From the cell containing the given text, extract its center point as (X, Y) coordinate. 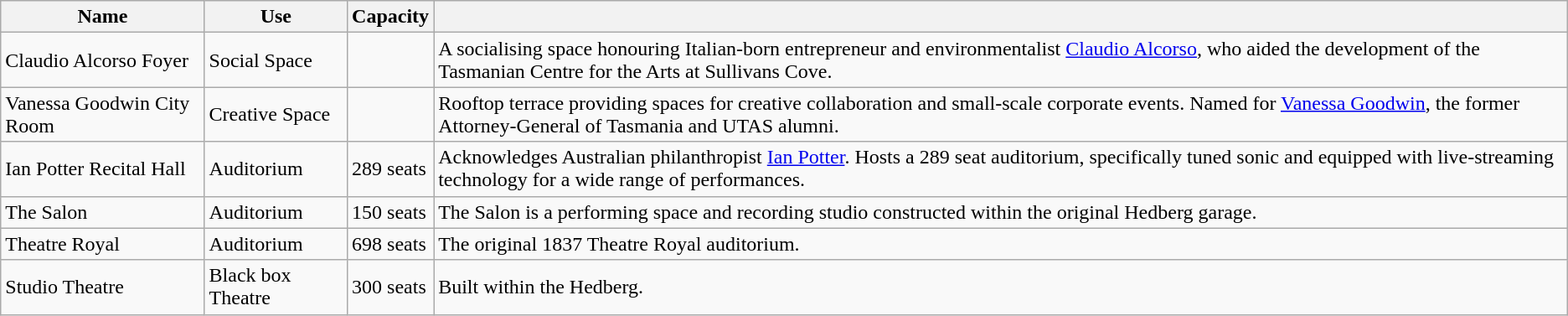
Claudio Alcorso Foyer (102, 60)
The Salon (102, 212)
Use (276, 17)
Ian Potter Recital Hall (102, 169)
Vanessa Goodwin City Room (102, 114)
The original 1837 Theatre Royal auditorium. (1001, 244)
150 seats (390, 212)
Black box Theatre (276, 287)
The Salon is a performing space and recording studio constructed within the original Hedberg garage. (1001, 212)
Name (102, 17)
Studio Theatre (102, 287)
698 seats (390, 244)
Theatre Royal (102, 244)
Creative Space (276, 114)
300 seats (390, 287)
289 seats (390, 169)
Capacity (390, 17)
Social Space (276, 60)
Built within the Hedberg. (1001, 287)
